Locate the cell with the specified text and output its [X, Y] center coordinate. 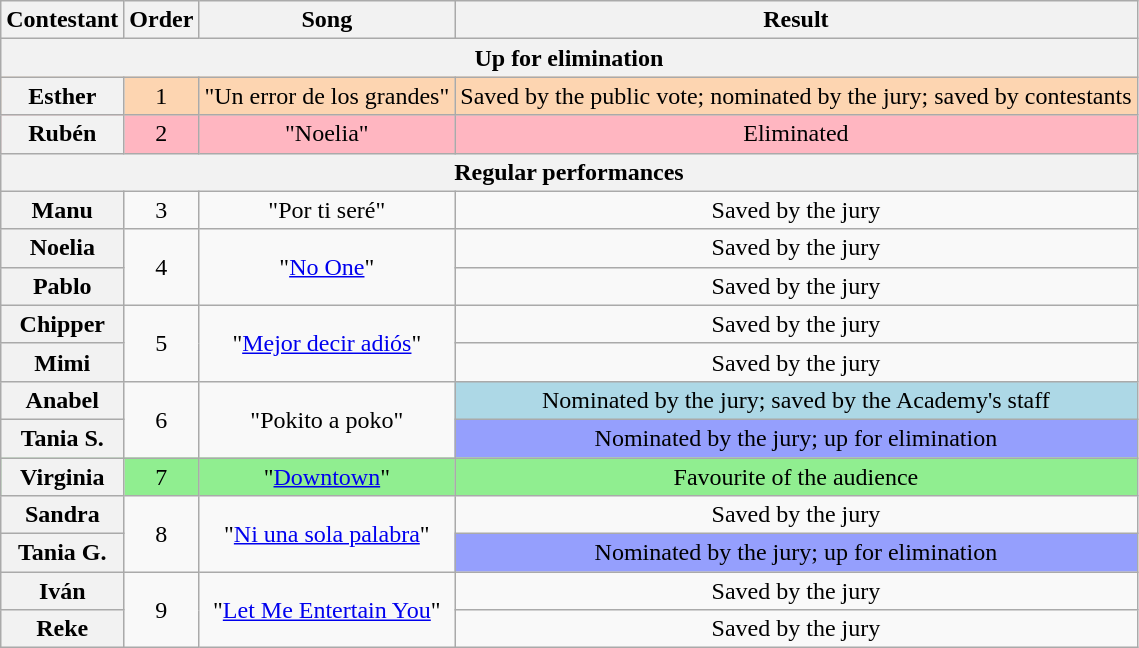
"Noelia" [327, 134]
5 [162, 343]
"Pokito a poko" [327, 419]
Saved by the public vote; nominated by the jury; saved by contestants [796, 96]
"Por ti seré" [327, 210]
"Mejor decir adiós" [327, 343]
Favourite of the audience [796, 477]
Eliminated [796, 134]
Sandra [62, 515]
Order [162, 20]
Mimi [62, 362]
Manu [62, 210]
Pablo [62, 286]
"Let Me Entertain You" [327, 610]
Tania G. [62, 553]
3 [162, 210]
"No One" [327, 267]
Tania S. [62, 438]
Virginia [62, 477]
1 [162, 96]
"Ni una sola palabra" [327, 534]
Reke [62, 629]
4 [162, 267]
Rubén [62, 134]
Esther [62, 96]
Result [796, 20]
Iván [62, 591]
Song [327, 20]
Chipper [62, 324]
Noelia [62, 248]
"Un error de los grandes" [327, 96]
Up for elimination [569, 58]
7 [162, 477]
"Downtown" [327, 477]
2 [162, 134]
6 [162, 419]
Nominated by the jury; saved by the Academy's staff [796, 400]
Anabel [62, 400]
9 [162, 610]
8 [162, 534]
Regular performances [569, 172]
Contestant [62, 20]
